Search for the cell housing the specified text and yield its [X, Y] center coordinate. 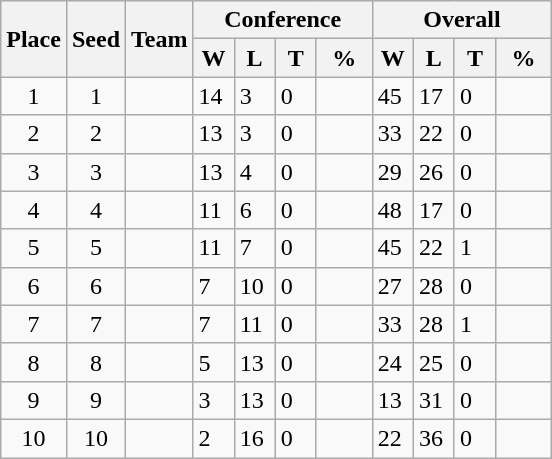
24 [392, 362]
29 [392, 172]
Seed [96, 39]
26 [434, 172]
16 [254, 438]
Conference [282, 20]
Team [160, 39]
27 [392, 286]
48 [392, 210]
14 [214, 96]
Place [34, 39]
Overall [462, 20]
36 [434, 438]
31 [434, 400]
25 [434, 362]
